Search for the cell housing the specified text and yield its [X, Y] center coordinate. 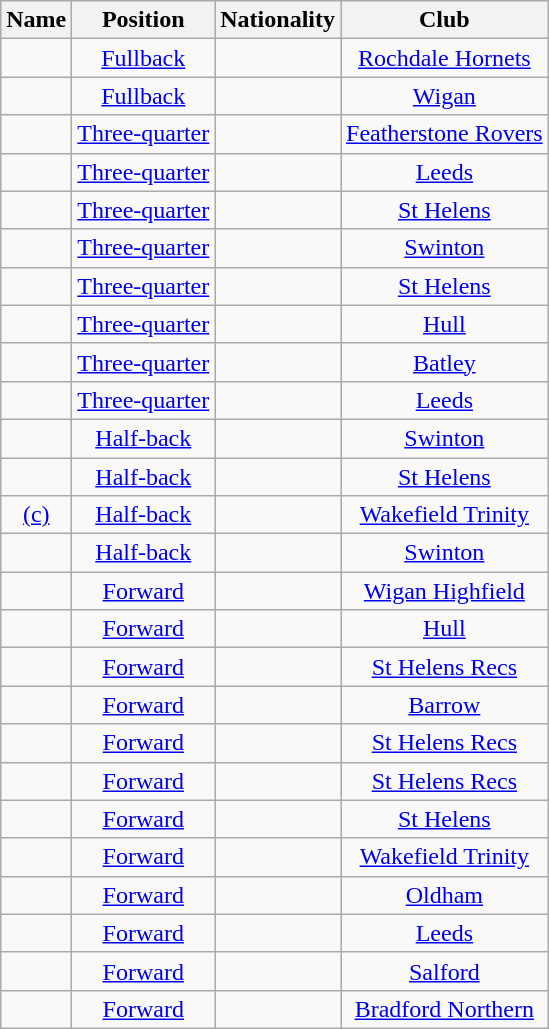
Position [144, 20]
(c) [36, 515]
Barrow [444, 705]
Oldham [444, 895]
Club [444, 20]
Rochdale Hornets [444, 58]
Wigan [444, 96]
Name [36, 20]
Wigan Highfield [444, 591]
Batley [444, 362]
Nationality [278, 20]
Salford [444, 971]
Featherstone Rovers [444, 134]
Bradford Northern [444, 1009]
